Locate the cell with the specified text and output its [x, y] center coordinate. 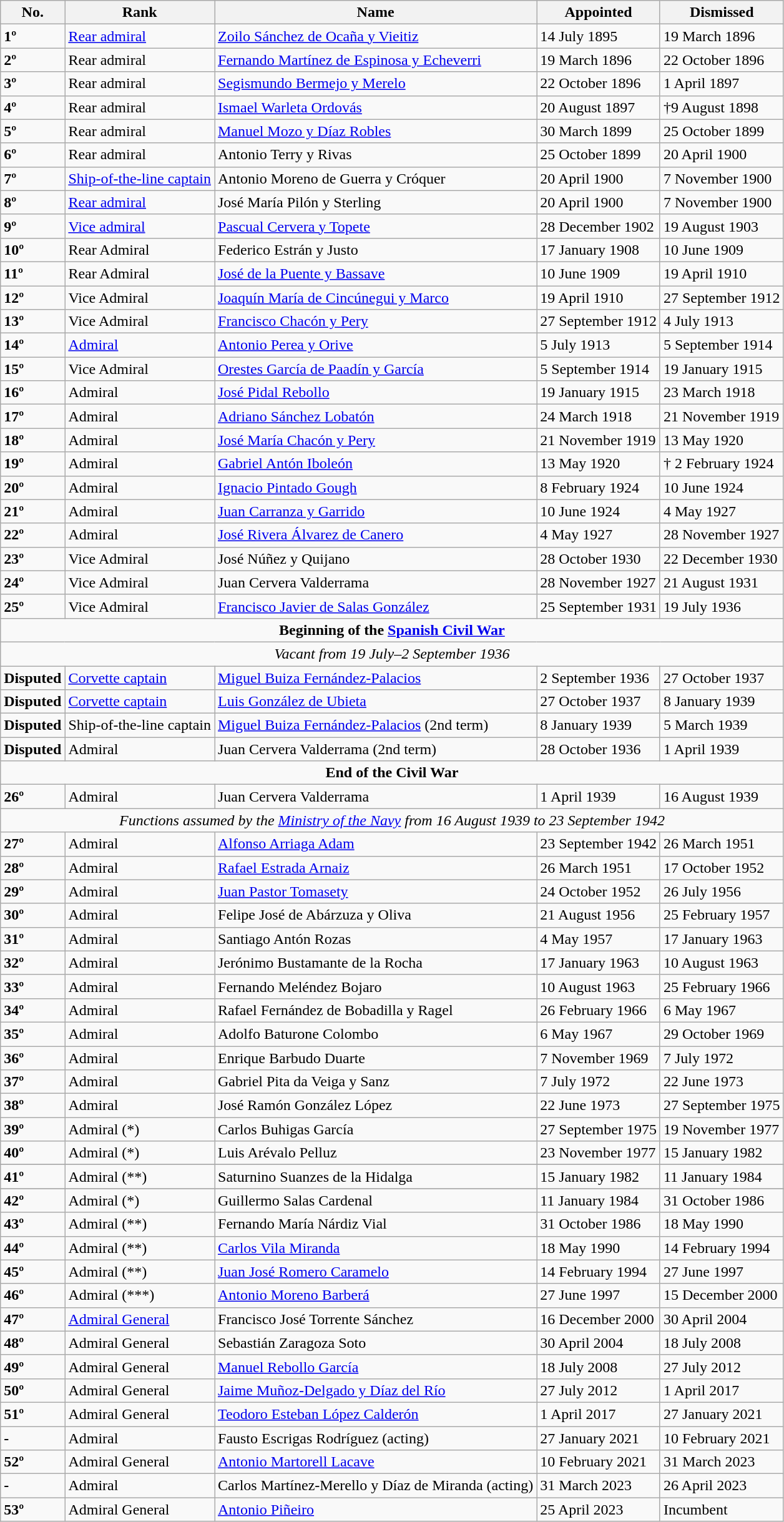
37º [32, 1082]
6º [32, 155]
23 November 1977 [599, 1153]
24 March 1918 [599, 416]
Felipe José de Abárzuza y Oliva [376, 915]
17 October 1952 [722, 868]
25º [32, 606]
Miguel Buiza Fernández-Palacios (2nd term) [376, 725]
26 February 1966 [599, 1010]
Name [376, 12]
Vacant from 19 July–2 September 1936 [392, 654]
Appointed [599, 12]
Beginning of the Spanish Civil War [392, 630]
32º [32, 963]
Fernando Meléndez Bojaro [376, 986]
Juan Pastor Tomasety [376, 891]
Carlos Martínez-Merello y Díaz de Miranda (acting) [376, 1486]
31º [32, 939]
Dismissed [722, 12]
Fausto Escrigas Rodríguez (acting) [376, 1438]
12º [32, 298]
47º [32, 1319]
25 September 1931 [599, 606]
20º [32, 488]
Fernando María Nárdiz Vial [376, 1224]
30 March 1899 [599, 131]
Manuel Rebollo García [376, 1367]
Admiral (***) [140, 1295]
53º [32, 1510]
7º [32, 179]
Antonio Moreno de Guerra y Cróquer [376, 179]
42º [32, 1200]
Manuel Mozo y Díaz Robles [376, 131]
Antonio Martorell Lacave [376, 1462]
Carlos Vila Miranda [376, 1248]
43º [32, 1224]
Fernando Martínez de Espinosa y Echeverri [376, 60]
13º [32, 322]
4 July 1913 [722, 322]
Incumbent [722, 1510]
Antonio Terry y Rivas [376, 155]
José Rivera Álvarez de Canero [376, 535]
Juan Carranza y Garrido [376, 511]
19 July 1936 [722, 606]
Carlos Buhigas García [376, 1129]
36º [32, 1058]
34º [32, 1010]
15º [32, 369]
39º [32, 1129]
22 December 1930 [722, 559]
Rafael Estrada Arnaiz [376, 868]
No. [32, 12]
14º [32, 345]
†9 August 1898 [722, 107]
5º [32, 131]
18º [32, 440]
24º [32, 582]
Santiago Antón Rozas [376, 939]
Gabriel Pita da Veiga y Sanz [376, 1082]
27º [32, 844]
Guillermo Salas Cardenal [376, 1200]
16 August 1939 [722, 797]
51º [32, 1414]
Francisco Chacón y Pery [376, 322]
25 February 1957 [722, 915]
30º [32, 915]
Pascual Cervera y Topete [376, 226]
41º [32, 1177]
Antonio Moreno Barberá [376, 1295]
9º [32, 226]
Miguel Buiza Fernández-Palacios [376, 677]
José de la Puente y Bassave [376, 273]
40º [32, 1153]
Juan Cervera Valderrama (2nd term) [376, 749]
26 July 1956 [722, 891]
33º [32, 986]
29 October 1969 [722, 1034]
2º [32, 60]
1 April 1897 [722, 84]
17 January 1908 [599, 250]
21º [32, 511]
2 September 1936 [599, 677]
Alfonso Arriaga Adam [376, 844]
24 October 1952 [599, 891]
45º [32, 1272]
26 April 2023 [722, 1486]
11º [32, 273]
16 December 2000 [599, 1319]
16º [32, 393]
Enrique Barbudo Duarte [376, 1058]
Functions assumed by the Ministry of the Navy from 16 August 1939 to 23 September 1942 [392, 820]
21 August 1956 [599, 915]
17º [32, 416]
15 December 2000 [722, 1295]
Francisco Javier de Salas González [376, 606]
19º [32, 464]
1º [32, 36]
5 July 1913 [599, 345]
7 November 1969 [599, 1058]
28 October 1930 [599, 559]
Orestes García de Paadín y García [376, 369]
25 February 1966 [722, 986]
José María Chacón y Pery [376, 440]
Joaquín María de Cincúnegui y Marco [376, 298]
20 August 1897 [599, 107]
19 August 1903 [722, 226]
10º [32, 250]
23 March 1918 [722, 393]
José Ramón González López [376, 1106]
14 July 1895 [599, 36]
Rafael Fernández de Bobadilla y Ragel [376, 1010]
Antonio Perea y Orive [376, 345]
Saturnino Suanzes de la Hidalga [376, 1177]
Ismael Warleta Ordovás [376, 107]
José María Pilón y Sterling [376, 202]
Francisco José Torrente Sánchez [376, 1319]
25 April 2023 [599, 1510]
José Pidal Rebollo [376, 393]
5 March 1939 [722, 725]
21 August 1931 [722, 582]
28 October 1936 [599, 749]
Segismundo Bermejo y Merelo [376, 84]
23º [32, 559]
Teodoro Esteban López Calderón [376, 1414]
38º [32, 1106]
Zoilo Sánchez de Ocaña y Vieitiz [376, 36]
22º [32, 535]
23 September 1942 [599, 844]
Vice admiral [140, 226]
Jerónimo Bustamante de la Rocha [376, 963]
Antonio Piñeiro [376, 1510]
44º [32, 1248]
52º [32, 1462]
Rank [140, 12]
48º [32, 1343]
Luis Arévalo Pelluz [376, 1153]
8 February 1924 [599, 488]
Gabriel Antón Iboleón [376, 464]
46º [32, 1295]
† 2 February 1924 [722, 464]
End of the Civil War [392, 773]
3º [32, 84]
4 May 1957 [599, 939]
Ignacio Pintado Gough [376, 488]
50º [32, 1390]
4º [32, 107]
Federico Estrán y Justo [376, 250]
Sebastián Zaragoza Soto [376, 1343]
29º [32, 891]
28 December 1902 [599, 226]
8º [32, 202]
28º [32, 868]
Luis González de Ubieta [376, 702]
26º [32, 797]
35º [32, 1034]
Adolfo Baturone Colombo [376, 1034]
José Núñez y Quijano [376, 559]
49º [32, 1367]
19 November 1977 [722, 1129]
Adriano Sánchez Lobatón [376, 416]
Juan José Romero Caramelo [376, 1272]
Jaime Muñoz-Delgado y Díaz del Río [376, 1390]
